Provide the (x, y) coordinate of the cell's center where the given text is located.  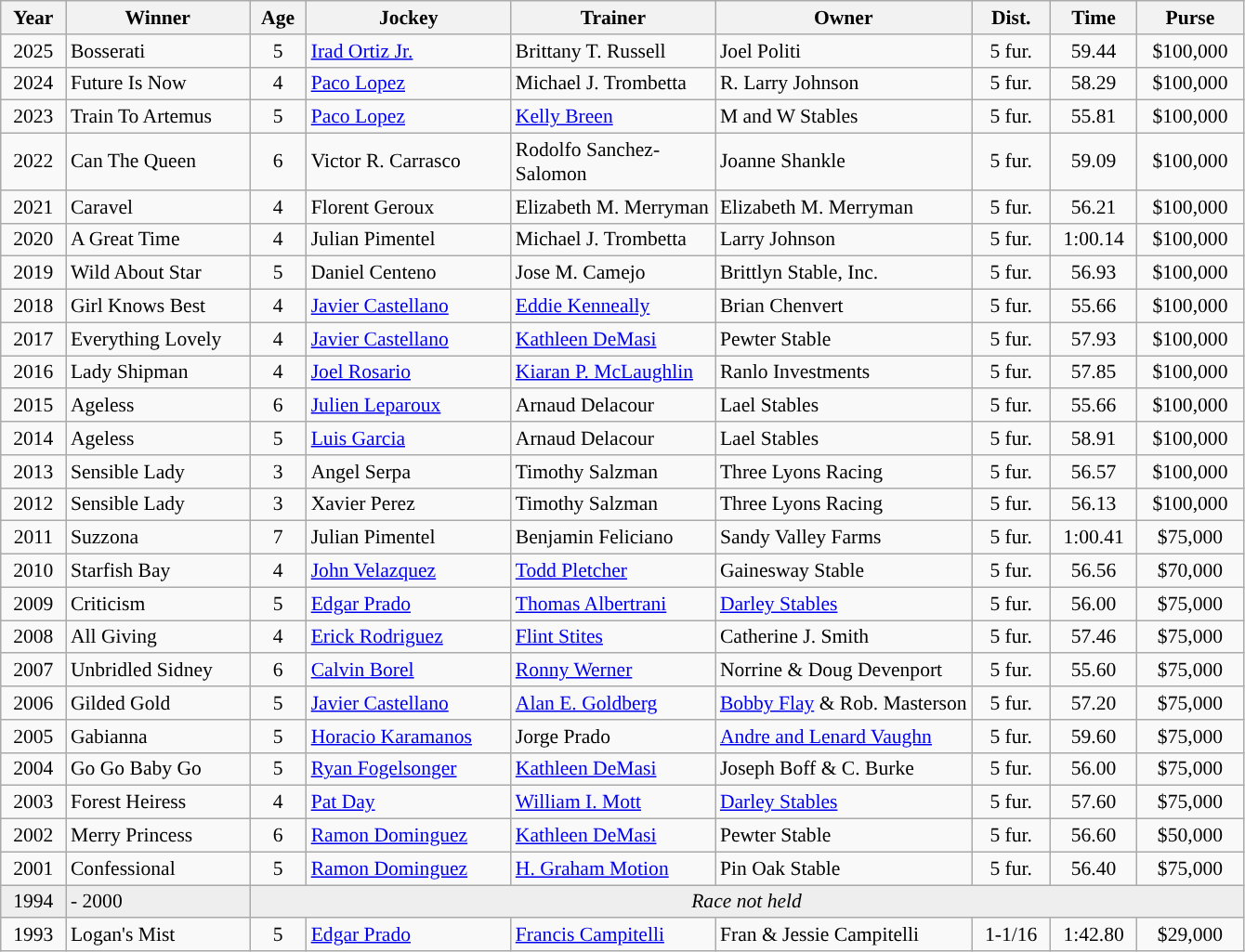
Andre and Lenard Vaughn (844, 737)
Age (277, 18)
Alan E. Goldberg (613, 703)
56.21 (1094, 207)
1-1/16 (1011, 935)
Jose M. Camejo (613, 273)
Time (1094, 18)
Fran & Jessie Campitelli (844, 935)
Todd Pletcher (613, 571)
Sandy Valley Farms (844, 538)
Girl Knows Best (158, 306)
Bosserati (158, 51)
Starfish Bay (158, 571)
Owner (844, 18)
Winner (158, 18)
Forest Heiress (158, 802)
1:42.80 (1094, 935)
2009 (33, 604)
55.60 (1094, 671)
Ryan Fogelsonger (409, 769)
Bobby Flay & Rob. Masterson (844, 703)
2020 (33, 240)
Go Go Baby Go (158, 769)
59.44 (1094, 51)
Florent Geroux (409, 207)
1:00.14 (1094, 240)
1993 (33, 935)
57.20 (1094, 703)
2016 (33, 372)
7 (277, 538)
58.91 (1094, 438)
1:00.41 (1094, 538)
Joel Politi (844, 51)
Kelly Breen (613, 117)
Pat Day (409, 802)
M and W Stables (844, 117)
57.46 (1094, 637)
Brian Chenvert (844, 306)
2022 (33, 162)
56.13 (1094, 504)
Angel Serpa (409, 472)
2008 (33, 637)
Merry Princess (158, 836)
58.29 (1094, 84)
56.57 (1094, 472)
Lady Shipman (158, 372)
Larry Johnson (844, 240)
2024 (33, 84)
William I. Mott (613, 802)
Erick Rodriguez (409, 637)
Pin Oak Stable (844, 868)
R. Larry Johnson (844, 84)
Benjamin Feliciano (613, 538)
John Velazquez (409, 571)
Gainesway Stable (844, 571)
Wild About Star (158, 273)
Joseph Boff & C. Burke (844, 769)
2025 (33, 51)
Purse (1189, 18)
56.40 (1094, 868)
Gilded Gold (158, 703)
$50,000 (1189, 836)
Dist. (1011, 18)
All Giving (158, 637)
56.93 (1094, 273)
Thomas Albertrani (613, 604)
2012 (33, 504)
Flint Stites (613, 637)
Julien Leparoux (409, 406)
2018 (33, 306)
2017 (33, 339)
Joanne Shankle (844, 162)
Victor R. Carrasco (409, 162)
2010 (33, 571)
Logan's Mist (158, 935)
Brittany T. Russell (613, 51)
2019 (33, 273)
2005 (33, 737)
2003 (33, 802)
- 2000 (158, 902)
Caravel (158, 207)
Luis Garcia (409, 438)
Kiaran P. McLaughlin (613, 372)
Suzzona (158, 538)
Trainer (613, 18)
56.60 (1094, 836)
Calvin Borel (409, 671)
Horacio Karamanos (409, 737)
2023 (33, 117)
$29,000 (1189, 935)
A Great Time (158, 240)
59.60 (1094, 737)
2021 (33, 207)
57.60 (1094, 802)
1994 (33, 902)
2015 (33, 406)
Catherine J. Smith (844, 637)
Year (33, 18)
56.56 (1094, 571)
2007 (33, 671)
59.09 (1094, 162)
H. Graham Motion (613, 868)
Norrine & Doug Devenport (844, 671)
Jockey (409, 18)
Train To Artemus (158, 117)
57.93 (1094, 339)
Race not held (746, 902)
Rodolfo Sanchez-Salomon (613, 162)
2006 (33, 703)
Brittlyn Stable, Inc. (844, 273)
Future Is Now (158, 84)
Daniel Centeno (409, 273)
Gabianna (158, 737)
Ranlo Investments (844, 372)
2001 (33, 868)
Eddie Kenneally (613, 306)
Jorge Prado (613, 737)
55.81 (1094, 117)
Joel Rosario (409, 372)
Xavier Perez (409, 504)
2013 (33, 472)
Criticism (158, 604)
Unbridled Sidney (158, 671)
2014 (33, 438)
Irad Ortiz Jr. (409, 51)
Confessional (158, 868)
2004 (33, 769)
$70,000 (1189, 571)
2002 (33, 836)
57.85 (1094, 372)
Everything Lovely (158, 339)
Francis Campitelli (613, 935)
Ronny Werner (613, 671)
2011 (33, 538)
Can The Queen (158, 162)
